Capture the cell that displays the provided text and extract its [X, Y] central coordinate. 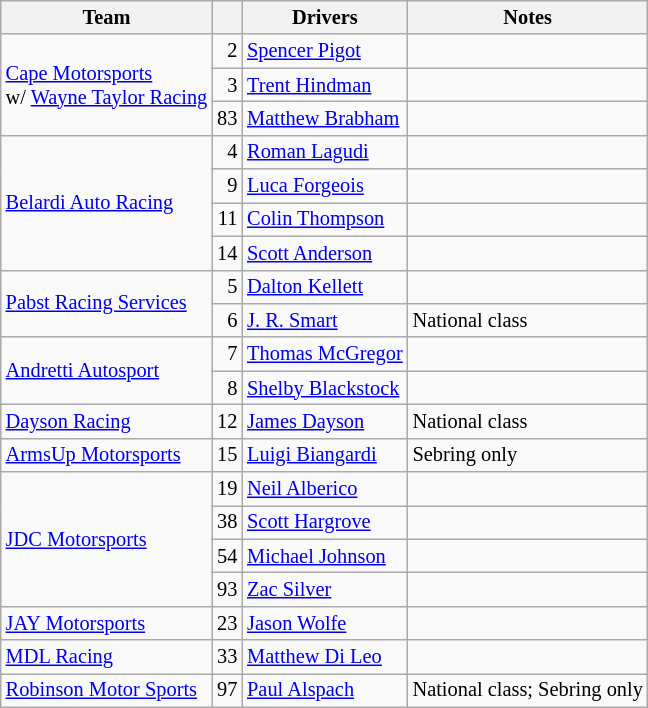
9 [227, 186]
3 [227, 85]
23 [227, 623]
93 [227, 589]
54 [227, 556]
Scott Anderson [324, 253]
7 [227, 354]
Roman Lagudi [324, 152]
Matthew Brabham [324, 118]
14 [227, 253]
Andretti Autosport [106, 370]
Drivers [324, 17]
83 [227, 118]
ArmsUp Motorsports [106, 455]
19 [227, 489]
Zac Silver [324, 589]
Pabst Racing Services [106, 304]
11 [227, 219]
J. R. Smart [324, 320]
Thomas McGregor [324, 354]
5 [227, 287]
MDL Racing [106, 657]
Colin Thompson [324, 219]
6 [227, 320]
JAY Motorsports [106, 623]
Robinson Motor Sports [106, 690]
Jason Wolfe [324, 623]
2 [227, 51]
Notes [528, 17]
4 [227, 152]
Luigi Biangardi [324, 455]
Sebring only [528, 455]
Team [106, 17]
Neil Alberico [324, 489]
National class; Sebring only [528, 690]
Dalton Kellett [324, 287]
Shelby Blackstock [324, 388]
Luca Forgeois [324, 186]
33 [227, 657]
Dayson Racing [106, 421]
Trent Hindman [324, 85]
12 [227, 421]
Matthew Di Leo [324, 657]
Paul Alspach [324, 690]
Scott Hargrove [324, 522]
15 [227, 455]
James Dayson [324, 421]
Spencer Pigot [324, 51]
JDC Motorsports [106, 540]
Belardi Auto Racing [106, 202]
Michael Johnson [324, 556]
Cape Motorsportsw/ Wayne Taylor Racing [106, 84]
97 [227, 690]
8 [227, 388]
38 [227, 522]
